From the cell containing the given text, extract its center point as [X, Y] coordinate. 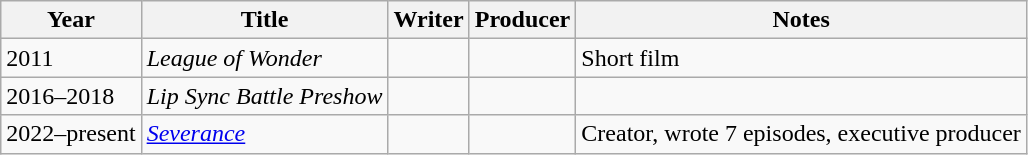
Creator, wrote 7 episodes, executive producer [802, 134]
Notes [802, 20]
Short film [802, 58]
Producer [522, 20]
Title [264, 20]
League of Wonder [264, 58]
Writer [428, 20]
2011 [71, 58]
Severance [264, 134]
Year [71, 20]
2016–2018 [71, 96]
Lip Sync Battle Preshow [264, 96]
2022–present [71, 134]
